Locate the cell with the specified text and output its (X, Y) center coordinate. 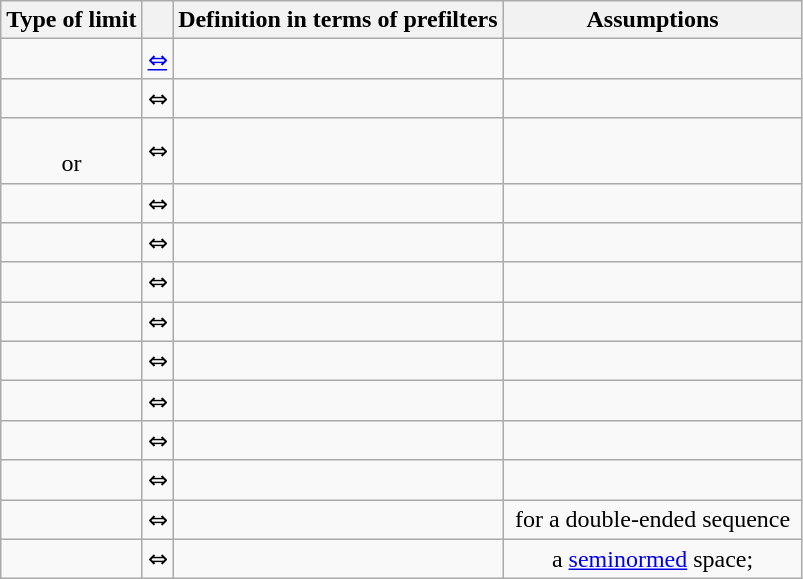
a seminormed space; (652, 559)
for a double-ended sequence (652, 520)
Type of limit (72, 20)
or (72, 150)
Assumptions (652, 20)
Definition in terms of prefilters (338, 20)
